Determine the [x, y] coordinate at the center of the cell enclosing the given text.  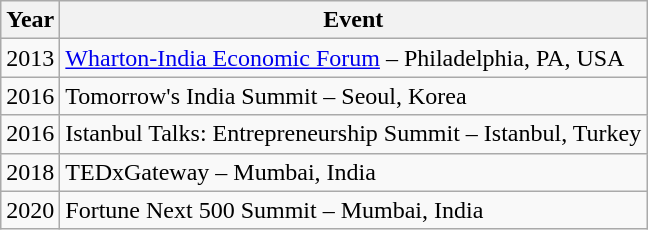
2020 [30, 210]
Tomorrow's India Summit – Seoul, Korea [354, 96]
Wharton-India Economic Forum – Philadelphia, PA, USA [354, 58]
Event [354, 20]
Fortune Next 500 Summit – Mumbai, India [354, 210]
TEDxGateway – Mumbai, India [354, 172]
2018 [30, 172]
Year [30, 20]
2013 [30, 58]
Istanbul Talks: Entrepreneurship Summit – Istanbul, Turkey [354, 134]
